Find where the given text appears and provide that cell's center as (X, Y) coordinate. 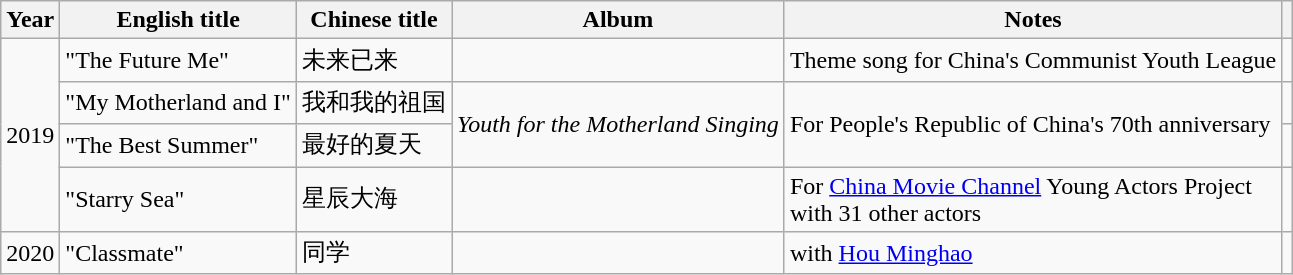
Year (30, 20)
"Starry Sea" (178, 198)
English title (178, 20)
Theme song for China's Communist Youth League (1032, 60)
For China Movie Channel Young Actors Projectwith 31 other actors (1032, 198)
2020 (30, 254)
未来已来 (374, 60)
"The Best Summer" (178, 146)
我和我的祖国 (374, 102)
Album (618, 20)
"My Motherland and I" (178, 102)
Chinese title (374, 20)
同学 (374, 254)
星辰大海 (374, 198)
For People's Republic of China's 70th anniversary (1032, 124)
Notes (1032, 20)
2019 (30, 136)
with Hou Minghao (1032, 254)
Youth for the Motherland Singing (618, 124)
最好的夏天 (374, 146)
"The Future Me" (178, 60)
"Classmate" (178, 254)
